Detect which cell encompasses the target text, then output its [x, y] center coordinate. 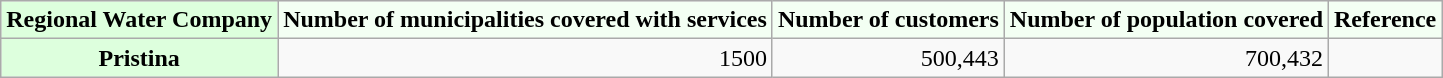
500,443 [888, 58]
Regional Water Company [140, 20]
700,432 [1166, 58]
1500 [526, 58]
Number of population covered [1166, 20]
Pristina [140, 58]
Number of customers [888, 20]
Reference [1386, 20]
Number of municipalities covered with services [526, 20]
